Extract the [x, y] coordinate from the center of the cell holding the provided text.  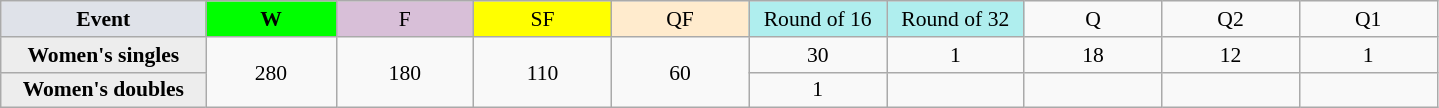
60 [680, 72]
Event [104, 19]
180 [405, 72]
110 [543, 72]
QF [680, 19]
Q [1093, 19]
Round of 32 [955, 19]
Women's singles [104, 55]
18 [1093, 55]
280 [271, 72]
Q1 [1368, 19]
Q2 [1231, 19]
SF [543, 19]
Women's doubles [104, 90]
W [271, 19]
F [405, 19]
Round of 16 [818, 19]
12 [1231, 55]
30 [818, 55]
